Capture the cell that displays the provided text and extract its (X, Y) central coordinate. 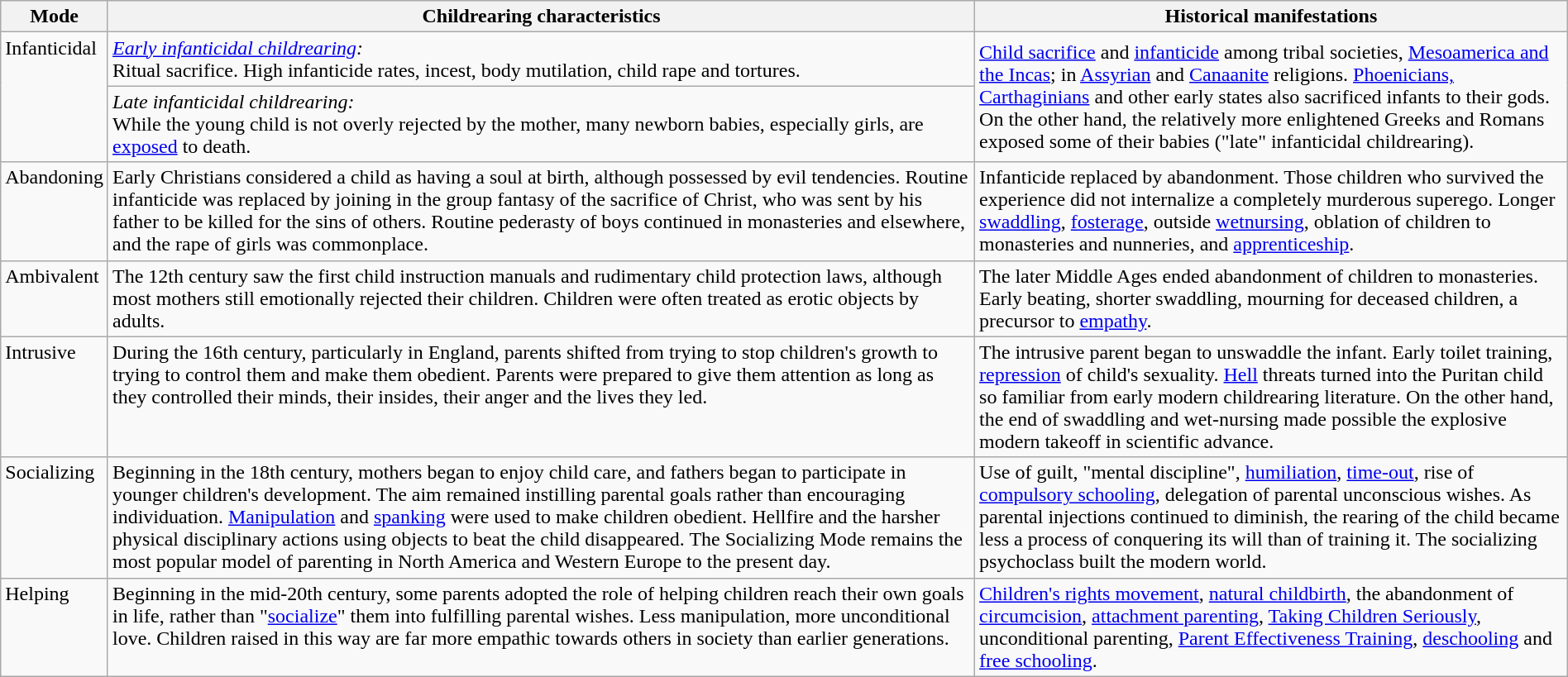
Ambivalent (55, 298)
Early infanticidal childrearing:Ritual sacrifice. High infanticide rates, incest, body mutilation, child rape and tortures. (541, 60)
Socializing (55, 517)
Childrearing characteristics (541, 17)
Infanticidal (55, 98)
Mode (55, 17)
Helping (55, 627)
Intrusive (55, 397)
Historical manifestations (1272, 17)
Abandoning (55, 212)
